Locate the cell with the specified text and output its (x, y) center coordinate. 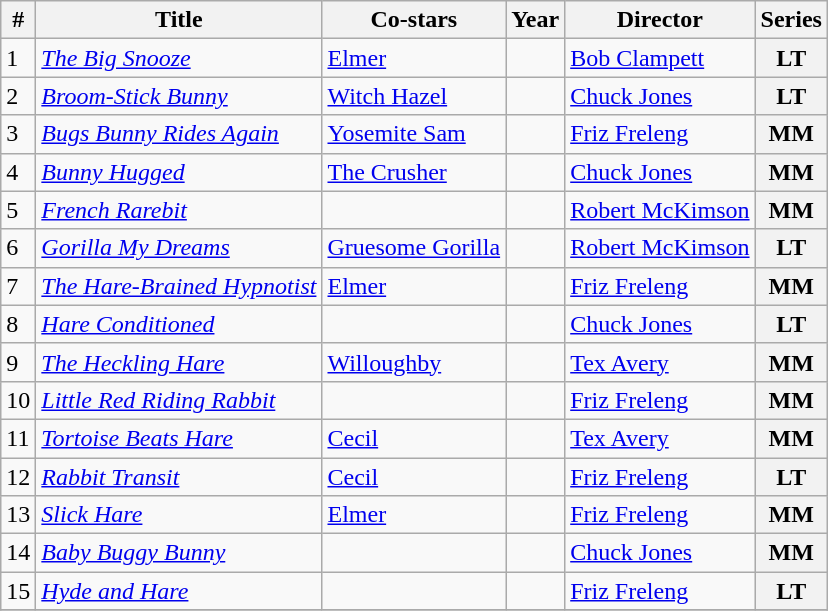
4 (18, 172)
3 (18, 134)
# (18, 20)
French Rarebit (179, 210)
2 (18, 96)
The Crusher (414, 172)
14 (18, 553)
12 (18, 477)
15 (18, 591)
Director (660, 20)
7 (18, 286)
5 (18, 210)
Broom-Stick Bunny (179, 96)
10 (18, 400)
Title (179, 20)
Bunny Hugged (179, 172)
Hare Conditioned (179, 324)
Bugs Bunny Rides Again (179, 134)
Slick Hare (179, 515)
The Big Snooze (179, 58)
1 (18, 58)
Baby Buggy Bunny (179, 553)
9 (18, 362)
11 (18, 438)
Yosemite Sam (414, 134)
Rabbit Transit (179, 477)
Tortoise Beats Hare (179, 438)
Year (536, 20)
Little Red Riding Rabbit (179, 400)
Co-stars (414, 20)
Gruesome Gorilla (414, 248)
The Hare-Brained Hypnotist (179, 286)
13 (18, 515)
Hyde and Hare (179, 591)
Bob Clampett (660, 58)
Gorilla My Dreams (179, 248)
6 (18, 248)
Willoughby (414, 362)
Witch Hazel (414, 96)
Series (791, 20)
8 (18, 324)
The Heckling Hare (179, 362)
